Detect which cell encompasses the target text, then output its [X, Y] center coordinate. 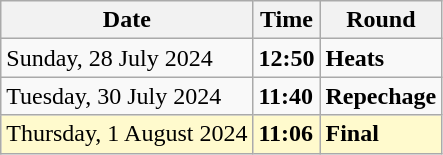
11:06 [286, 134]
Heats [381, 58]
Tuesday, 30 July 2024 [127, 96]
Thursday, 1 August 2024 [127, 134]
11:40 [286, 96]
Time [286, 20]
Final [381, 134]
Round [381, 20]
12:50 [286, 58]
Sunday, 28 July 2024 [127, 58]
Repechage [381, 96]
Date [127, 20]
